Return (X, Y) of the center of cell containing provided text 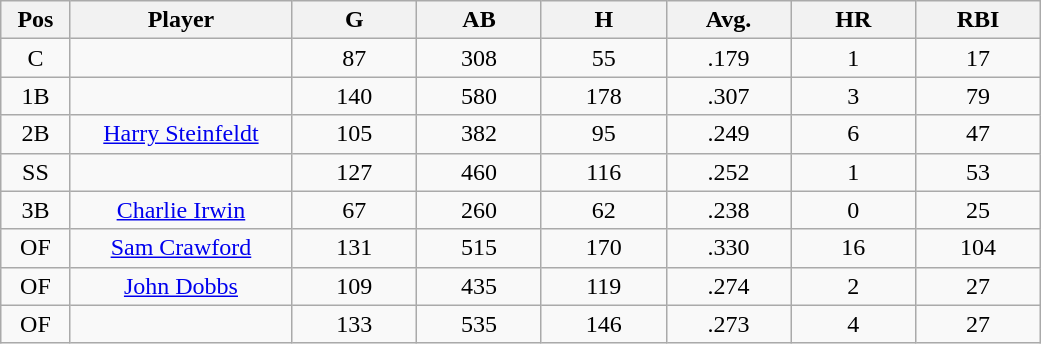
.274 (728, 286)
RBI (978, 20)
C (36, 58)
105 (354, 134)
170 (604, 248)
95 (604, 134)
515 (480, 248)
Charlie Irwin (181, 210)
AB (480, 20)
133 (354, 324)
16 (854, 248)
17 (978, 58)
140 (354, 96)
Avg. (728, 20)
25 (978, 210)
382 (480, 134)
Player (181, 20)
580 (480, 96)
H (604, 20)
Harry Steinfeldt (181, 134)
.249 (728, 134)
435 (480, 286)
178 (604, 96)
104 (978, 248)
6 (854, 134)
.179 (728, 58)
G (354, 20)
.330 (728, 248)
67 (354, 210)
SS (36, 172)
535 (480, 324)
308 (480, 58)
1B (36, 96)
3 (854, 96)
.238 (728, 210)
.307 (728, 96)
47 (978, 134)
0 (854, 210)
HR (854, 20)
87 (354, 58)
2 (854, 286)
55 (604, 58)
79 (978, 96)
.252 (728, 172)
460 (480, 172)
260 (480, 210)
Sam Crawford (181, 248)
3B (36, 210)
109 (354, 286)
Pos (36, 20)
John Dobbs (181, 286)
146 (604, 324)
62 (604, 210)
.273 (728, 324)
119 (604, 286)
131 (354, 248)
127 (354, 172)
2B (36, 134)
4 (854, 324)
53 (978, 172)
116 (604, 172)
